Find where the given text appears and provide that cell's center as (x, y) coordinate. 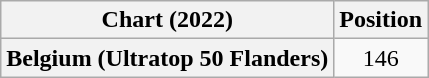
Position (381, 20)
146 (381, 58)
Belgium (Ultratop 50 Flanders) (168, 58)
Chart (2022) (168, 20)
